Find where the given text appears and provide that cell's center as (x, y) coordinate. 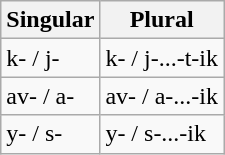
Singular (50, 20)
y- / s- (50, 134)
Plural (162, 20)
av- / a- (50, 96)
y- / s-...-ik (162, 134)
k- / j- (50, 58)
k- / j-...-t-ik (162, 58)
av- / a-...-ik (162, 96)
